Provide the [X, Y] coordinate of the cell's center where the given text is located.  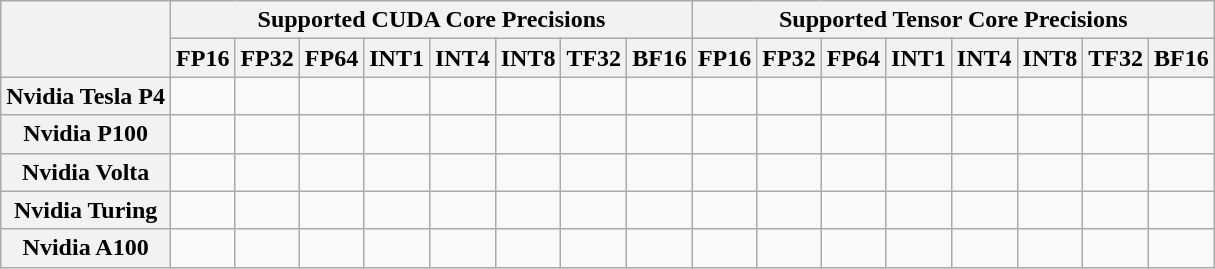
Supported Tensor Core Precisions [953, 20]
Nvidia Tesla P4 [86, 96]
Nvidia Turing [86, 210]
Nvidia A100 [86, 248]
Nvidia P100 [86, 134]
Nvidia Volta [86, 172]
Supported CUDA Core Precisions [432, 20]
